For the text-containing cell, return its midpoint in (X, Y) coordinate format. 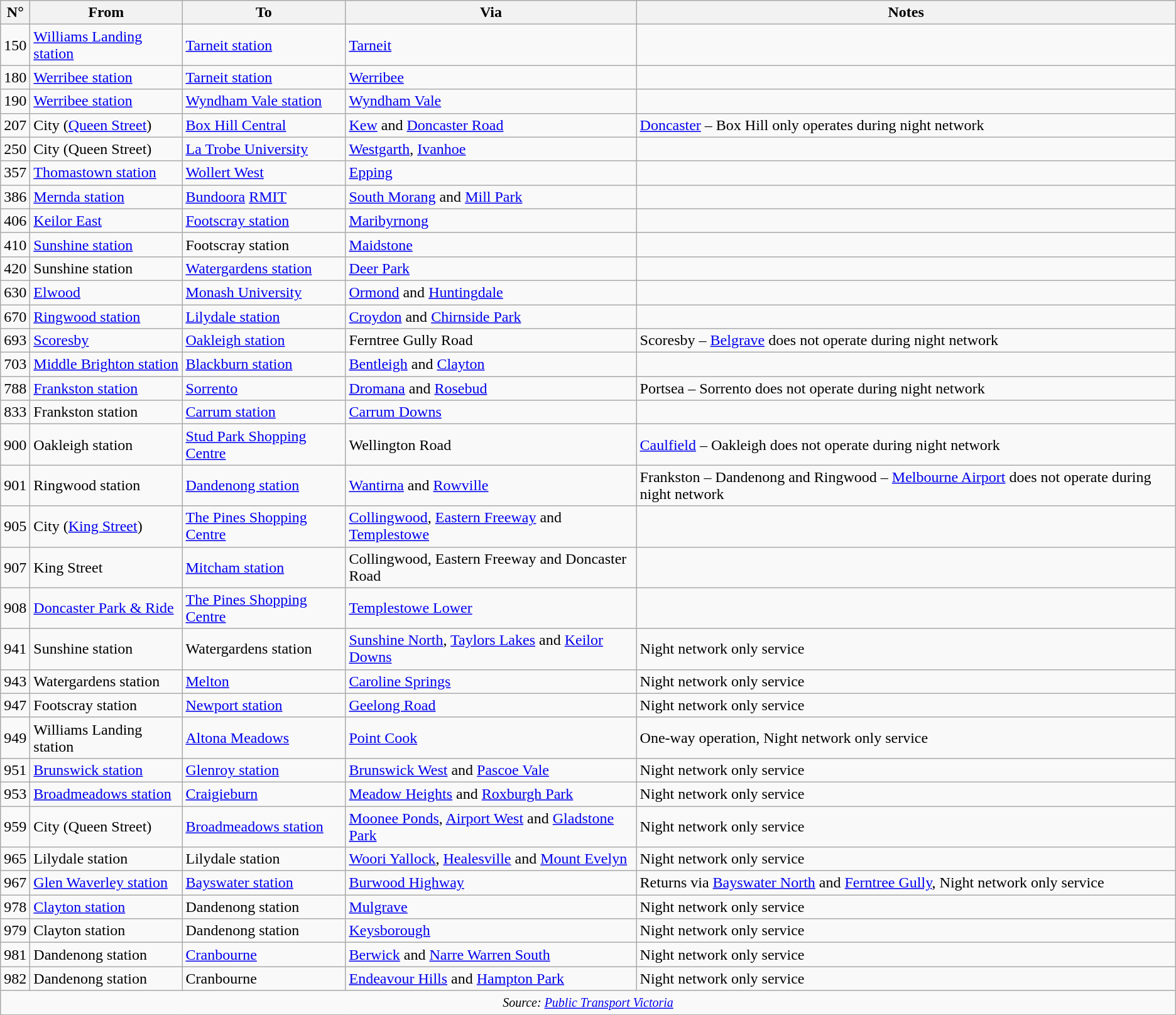
941 (15, 649)
959 (15, 826)
Croydon and Chirnside Park (491, 316)
250 (15, 149)
La Trobe University (264, 149)
Carrum Downs (491, 412)
Middle Brighton station (106, 365)
Portsea – Sorrento does not operate during night network (906, 388)
One-way operation, Night network only service (906, 738)
982 (15, 979)
Burwood Highway (491, 883)
410 (15, 244)
406 (15, 221)
Returns via Bayswater North and Ferntree Gully, Night network only service (906, 883)
833 (15, 412)
703 (15, 365)
901 (15, 485)
Brunswick West and Pascoe Vale (491, 770)
Dromana and Rosebud (491, 388)
Caroline Springs (491, 681)
Stud Park Shopping Centre (264, 445)
979 (15, 931)
693 (15, 341)
N° (15, 13)
City (King Street) (106, 527)
190 (15, 101)
949 (15, 738)
Melton (264, 681)
943 (15, 681)
905 (15, 527)
Mitcham station (264, 567)
Deer Park (491, 268)
To (264, 13)
Woori Yallock, Healesville and Mount Evelyn (491, 859)
Tarneit (491, 45)
Caulfield – Oakleigh does not operate during night network (906, 445)
Endeavour Hills and Hampton Park (491, 979)
Keilor East (106, 221)
Wantirna and Rowville (491, 485)
Wollert West (264, 173)
From (106, 13)
670 (15, 316)
Templestowe Lower (491, 608)
Scoresby (106, 341)
Meadow Heights and Roxburgh Park (491, 794)
981 (15, 955)
Altona Meadows (264, 738)
Monash University (264, 292)
953 (15, 794)
Point Cook (491, 738)
Berwick and Narre Warren South (491, 955)
908 (15, 608)
Werribee (491, 77)
Frankston – Dandenong and Ringwood – Melbourne Airport does not operate during night network (906, 485)
Ormond and Huntingdale (491, 292)
Collingwood, Eastern Freeway and Doncaster Road (491, 567)
Craigieburn (264, 794)
Bayswater station (264, 883)
Maribyrnong (491, 221)
Blackburn station (264, 365)
King Street (106, 567)
947 (15, 705)
Westgarth, Ivanhoe (491, 149)
907 (15, 567)
South Morang and Mill Park (491, 197)
965 (15, 859)
900 (15, 445)
Brunswick station (106, 770)
967 (15, 883)
Mernda station (106, 197)
Sorrento (264, 388)
951 (15, 770)
180 (15, 77)
Mulgrave (491, 907)
Glenroy station (264, 770)
Wyndham Vale (491, 101)
Source: Public Transport Victoria (588, 1002)
Elwood (106, 292)
Box Hill Central (264, 125)
630 (15, 292)
Bentleigh and Clayton (491, 365)
207 (15, 125)
Thomastown station (106, 173)
Wyndham Vale station (264, 101)
Newport station (264, 705)
150 (15, 45)
Kew and Doncaster Road (491, 125)
Notes (906, 13)
420 (15, 268)
Via (491, 13)
Doncaster Park & Ride (106, 608)
Moonee Ponds, Airport West and Gladstone Park (491, 826)
Glen Waverley station (106, 883)
Doncaster – Box Hill only operates during night network (906, 125)
Scoresby – Belgrave does not operate during night network (906, 341)
Geelong Road (491, 705)
Carrum station (264, 412)
Ferntree Gully Road (491, 341)
Wellington Road (491, 445)
Bundoora RMIT (264, 197)
386 (15, 197)
Epping (491, 173)
788 (15, 388)
978 (15, 907)
Maidstone (491, 244)
Keysborough (491, 931)
Sunshine North, Taylors Lakes and Keilor Downs (491, 649)
357 (15, 173)
Collingwood, Eastern Freeway and Templestowe (491, 527)
